Return [x, y] of the center of cell containing provided text 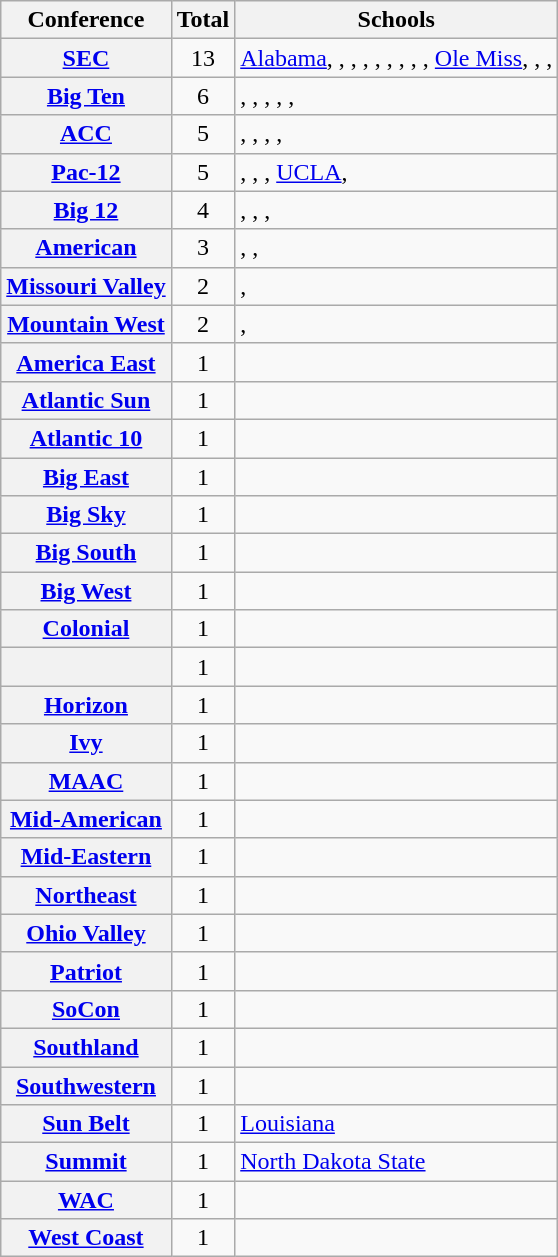
Horizon [86, 705]
, , , [396, 210]
Big 12 [86, 210]
Ohio Valley [86, 933]
Northeast [86, 895]
SEC [86, 58]
Big West [86, 591]
Big South [86, 553]
4 [203, 210]
Southland [86, 1047]
Summit [86, 1162]
Colonial [86, 629]
West Coast [86, 1238]
, , , , [396, 134]
Mountain West [86, 324]
Ivy [86, 743]
Big East [86, 477]
Patriot [86, 971]
Pac-12 [86, 172]
Big Ten [86, 96]
, , , , , [396, 96]
MAAC [86, 781]
SoCon [86, 1009]
Alabama, , , , , , , , , Ole Miss, , , [396, 58]
6 [203, 96]
American [86, 248]
Total [203, 20]
Missouri Valley [86, 286]
Big Sky [86, 515]
Southwestern [86, 1085]
North Dakota State [396, 1162]
Mid-Eastern [86, 857]
Atlantic 10 [86, 438]
Sun Belt [86, 1124]
Schools [396, 20]
, , [396, 248]
Mid-American [86, 819]
WAC [86, 1200]
3 [203, 248]
America East [86, 362]
ACC [86, 134]
Louisiana [396, 1124]
13 [203, 58]
, , , UCLA, [396, 172]
Conference [86, 20]
Atlantic Sun [86, 400]
